Locate the cell with the specified text and output its [X, Y] center coordinate. 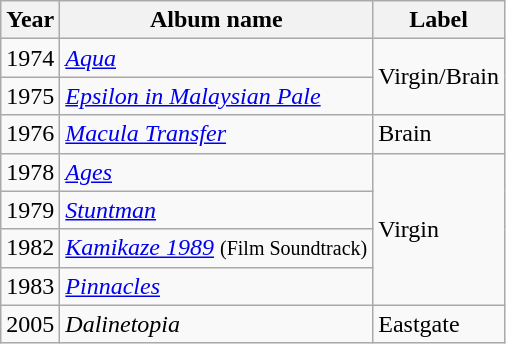
Ages [216, 172]
2005 [30, 324]
Aqua [216, 58]
1979 [30, 210]
1976 [30, 134]
1975 [30, 96]
1978 [30, 172]
Macula Transfer [216, 134]
Brain [439, 134]
Album name [216, 20]
Virgin/Brain [439, 77]
Kamikaze 1989 (Film Soundtrack) [216, 248]
Pinnacles [216, 286]
1974 [30, 58]
Label [439, 20]
Dalinetopia [216, 324]
Year [30, 20]
Eastgate [439, 324]
Epsilon in Malaysian Pale [216, 96]
1983 [30, 286]
Stuntman [216, 210]
1982 [30, 248]
Virgin [439, 229]
